Search for the cell housing the specified text and yield its [X, Y] center coordinate. 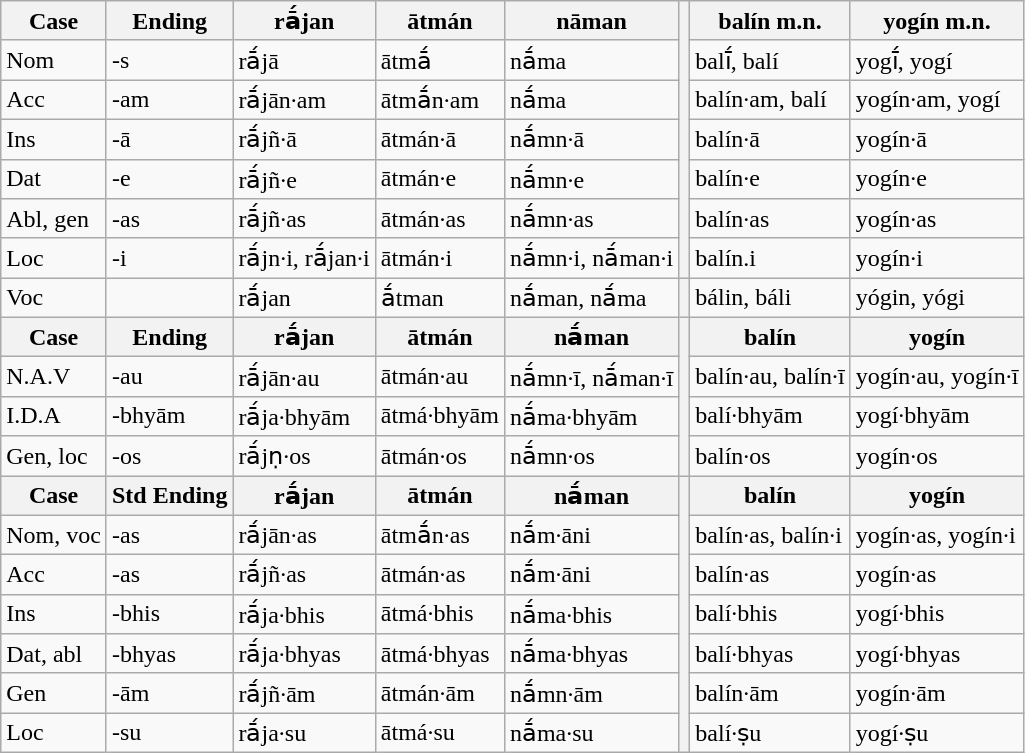
bálin, báli [770, 298]
rā́ja·bhis [304, 614]
balín.i [770, 258]
nā́mn·ām [591, 693]
-i [169, 258]
ātmā́n·am [440, 100]
Voc [54, 298]
nāman [591, 21]
-bhyas [169, 654]
yogín·as, yogín·i [937, 535]
-s [169, 60]
balín m.n. [770, 21]
nā́mn·os [591, 456]
-su [169, 733]
-ā [169, 139]
balí·bhis [770, 614]
balín·au, balín·ī [770, 377]
Std Ending [169, 496]
nā́mn·ā [591, 139]
balí·ṣu [770, 733]
balí·bhyām [770, 416]
I.D.A [54, 416]
-e [169, 179]
-am [169, 100]
ātmán·e [440, 179]
Dat [54, 179]
rā́jān·as [304, 535]
ātmán·os [440, 456]
ātmán·au [440, 377]
Gen [54, 693]
N.A.V [54, 377]
yogín·ā [937, 139]
balín·am, balí [770, 100]
balín·as, balín·i [770, 535]
-bhyām [169, 416]
-bhis [169, 614]
Nom, voc [54, 535]
nā́man, nā́ma [591, 298]
nā́mn·i, nā́man·i [591, 258]
rā́jñ·ā [304, 139]
yogí·bhyas [937, 654]
ātmá·bhyas [440, 654]
ātmán·i [440, 258]
rā́jṇ·os [304, 456]
Gen, loc [54, 456]
ātmá·bhyām [440, 416]
nā́ma·bhis [591, 614]
ātmá·su [440, 733]
-ām [169, 693]
rā́jñ·e [304, 179]
rā́jān·am [304, 100]
rā́jn·i, rā́jan·i [304, 258]
yogí·bhyām [937, 416]
nā́mn·ī, nā́man·ī [591, 377]
balī́, balí [770, 60]
Dat, abl [54, 654]
nā́mn·e [591, 179]
yogín·au, yogín·ī [937, 377]
yogín m.n. [937, 21]
nā́mn·as [591, 219]
rā́ja·bhyām [304, 416]
yogī́, yogí [937, 60]
nā́ma·su [591, 733]
ātmā́n·as [440, 535]
-os [169, 456]
rā́ja·bhyas [304, 654]
rā́jñ·ām [304, 693]
yógin, yógi [937, 298]
ā́tman [440, 298]
balí·bhyas [770, 654]
balín·e [770, 179]
yogín·e [937, 179]
yogí·ṣu [937, 733]
yogín·ām [937, 693]
ātmá·bhis [440, 614]
balín·os [770, 456]
ātmā́ [440, 60]
-au [169, 377]
yogí·bhis [937, 614]
rā́ja·su [304, 733]
Abl, gen [54, 219]
nā́ma·bhyām [591, 416]
rā́jā [304, 60]
yogín·am, yogí [937, 100]
yogín·os [937, 456]
ātmán·ā [440, 139]
nā́ma·bhyas [591, 654]
ātmán·ām [440, 693]
Nom [54, 60]
yogín·i [937, 258]
balín·ām [770, 693]
balín·ā [770, 139]
rā́jān·au [304, 377]
